Determine the (X, Y) coordinate at the center of the cell enclosing the given text.  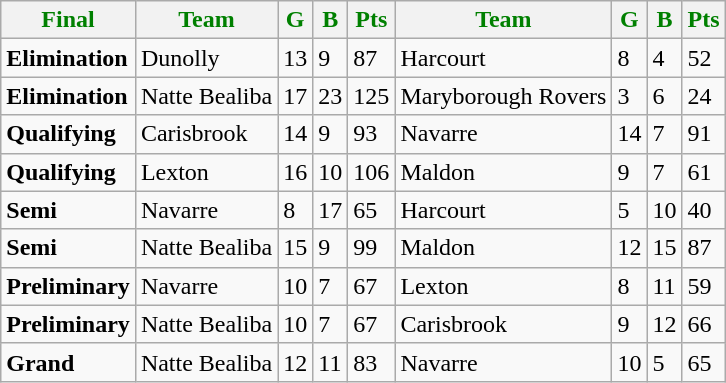
52 (704, 58)
125 (372, 96)
13 (296, 58)
66 (704, 324)
83 (372, 362)
24 (704, 96)
59 (704, 286)
3 (630, 96)
Final (68, 20)
91 (704, 134)
16 (296, 172)
40 (704, 210)
99 (372, 248)
93 (372, 134)
4 (664, 58)
23 (330, 96)
6 (664, 96)
Dunolly (206, 58)
Grand (68, 362)
61 (704, 172)
106 (372, 172)
Maryborough Rovers (504, 96)
